Identify which cell holds the provided text, then report its (x, y) central coordinate. 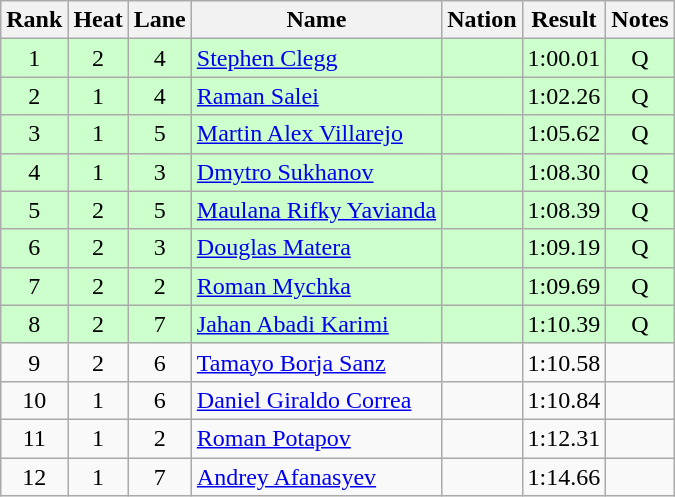
1:14.66 (564, 477)
Rank (34, 20)
1:00.01 (564, 58)
12 (34, 477)
Maulana Rifky Yavianda (316, 210)
1:10.84 (564, 400)
1:09.19 (564, 248)
1:10.39 (564, 324)
Raman Salei (316, 96)
9 (34, 362)
Heat (98, 20)
Roman Potapov (316, 438)
Name (316, 20)
Lane (160, 20)
Roman Mychka (316, 286)
1:08.39 (564, 210)
Tamayo Borja Sanz (316, 362)
1:09.69 (564, 286)
1:05.62 (564, 134)
10 (34, 400)
1:12.31 (564, 438)
Andrey Afanasyev (316, 477)
1:02.26 (564, 96)
Nation (482, 20)
Dmytro Sukhanov (316, 172)
Stephen Clegg (316, 58)
1:08.30 (564, 172)
Douglas Matera (316, 248)
Daniel Giraldo Correa (316, 400)
Notes (640, 20)
8 (34, 324)
1:10.58 (564, 362)
11 (34, 438)
Jahan Abadi Karimi (316, 324)
Result (564, 20)
Martin Alex Villarejo (316, 134)
